Extract the [X, Y] coordinate from the center of the cell holding the provided text.  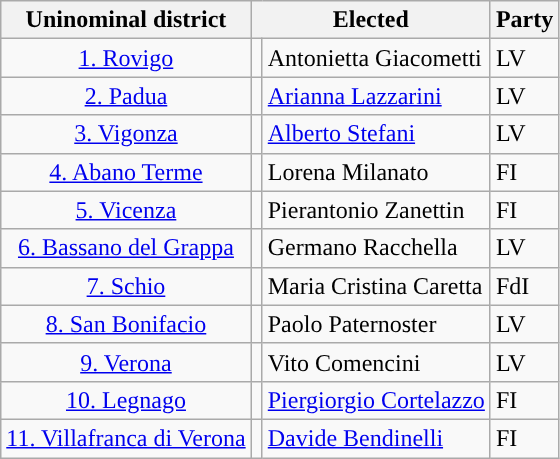
9. Verona [126, 362]
Lorena Milanato [376, 172]
Party [524, 20]
10. Legnago [126, 400]
Arianna Lazzarini [376, 96]
6. Bassano del Grappa [126, 248]
11. Villafranca di Verona [126, 438]
8. San Bonifacio [126, 324]
Maria Cristina Caretta [376, 286]
Piergiorgio Cortelazzo [376, 400]
Alberto Stefani [376, 134]
FdI [524, 286]
5. Vicenza [126, 210]
Germano Racchella [376, 248]
Vito Comencini [376, 362]
Elected [370, 20]
2. Padua [126, 96]
Pierantonio Zanettin [376, 210]
7. Schio [126, 286]
Antonietta Giacometti [376, 58]
4. Abano Terme [126, 172]
3. Vigonza [126, 134]
1. Rovigo [126, 58]
Davide Bendinelli [376, 438]
Uninominal district [126, 20]
Paolo Paternoster [376, 324]
